Provide the (x, y) coordinate of the cell's center where the given text is located.  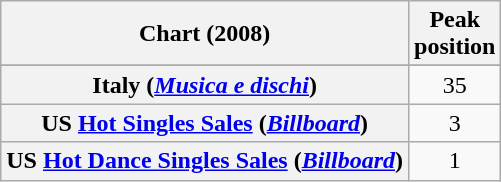
3 (455, 123)
Chart (2008) (205, 34)
US Hot Dance Singles Sales (Billboard) (205, 161)
1 (455, 161)
US Hot Singles Sales (Billboard) (205, 123)
35 (455, 85)
Italy (Musica e dischi) (205, 85)
Peakposition (455, 34)
